Detect which cell encompasses the target text, then output its [X, Y] center coordinate. 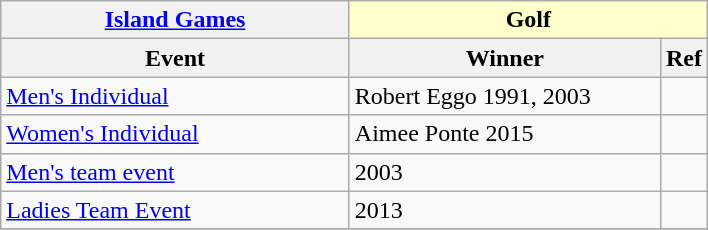
Aimee Ponte 2015 [504, 134]
2003 [504, 172]
Women's Individual [176, 134]
Robert Eggo 1991, 2003 [504, 96]
Golf [528, 20]
Winner [504, 58]
Ladies Team Event [176, 210]
Men's team event [176, 172]
Event [176, 58]
2013 [504, 210]
Men's Individual [176, 96]
Island Games [176, 20]
Ref [684, 58]
